Determine the (X, Y) coordinate at the center of the cell enclosing the given text.  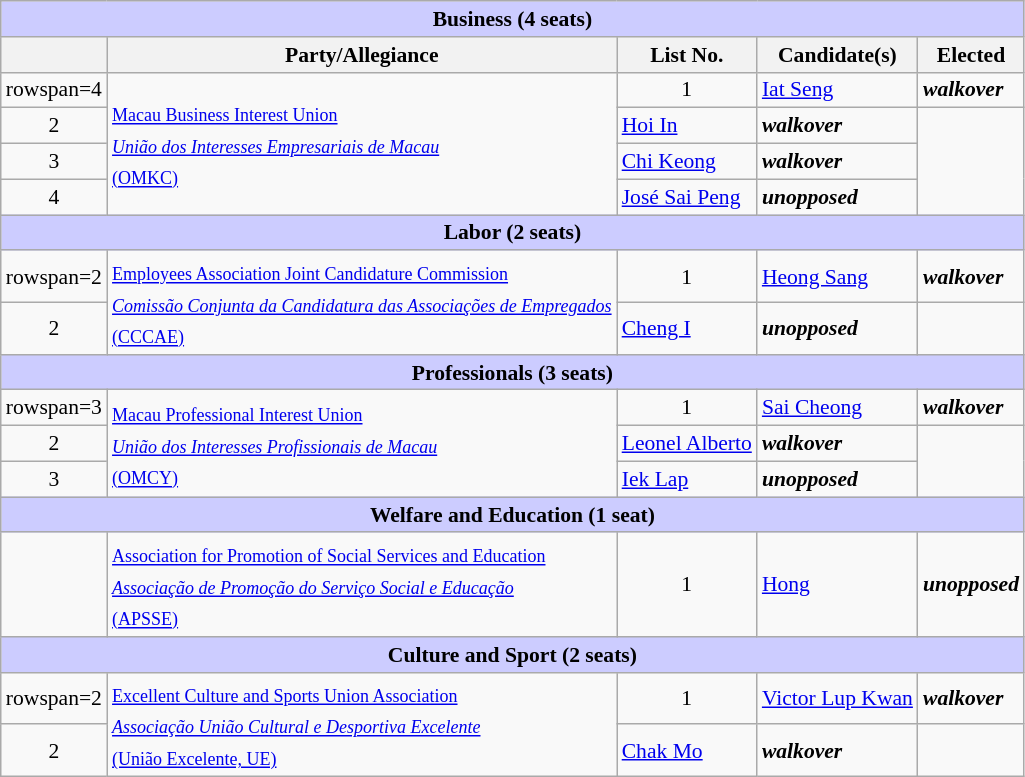
Party/Allegiance (362, 55)
Welfare and Education (1 seat) (512, 515)
Sai Cheong (838, 408)
Professionals (3 seats) (512, 373)
Business (4 seats) (512, 19)
Macau Professional Interest UnionUnião dos Interesses Profissionais de Macau(OMCY) (362, 444)
Candidate(s) (838, 55)
Labor (2 seats) (512, 233)
José Sai Peng (687, 197)
Macau Business Interest UnionUnião dos Interesses Empresariais de Macau(OMKC) (362, 143)
rowspan=4 (54, 90)
Culture and Sport (2 seats) (512, 655)
rowspan=3 (54, 408)
List No. (687, 55)
Victor Lup Kwan (838, 698)
Excellent Culture and Sports Union AssociationAssociação União Cultural e Desportiva Excelente(União Excelente, UE) (362, 724)
Employees Association Joint Candidature CommissionComissão Conjunta da Candidatura das Associações de Empregados(CCCAE) (362, 303)
Leonel Alberto (687, 444)
Chak Mo (687, 750)
Association for Promotion of Social Services and EducationAssociação de Promoção do Serviço Social e Educação(APSSE) (362, 585)
Cheng I (687, 329)
Iat Seng (838, 90)
Hoi In (687, 126)
Elected (971, 55)
Iek Lap (687, 479)
Chi Keong (687, 162)
4 (54, 197)
Hong (838, 585)
Heong Sang (838, 277)
